From the cell containing the given text, extract its center point as (x, y) coordinate. 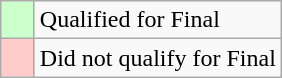
Qualified for Final (158, 20)
Did not qualify for Final (158, 58)
